Output the (X, Y) coordinate of the center of the cell containing the given text.  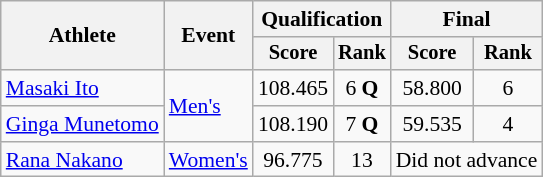
108.465 (293, 88)
Ginga Munetomo (82, 124)
59.535 (432, 124)
108.190 (293, 124)
58.800 (432, 88)
4 (508, 124)
Qualification (322, 19)
Final (467, 19)
Athlete (82, 36)
7 Q (362, 124)
Men's (208, 106)
Event (208, 36)
6 Q (362, 88)
Masaki Ito (82, 88)
6 (508, 88)
